Return [X, Y] of the center of cell containing provided text 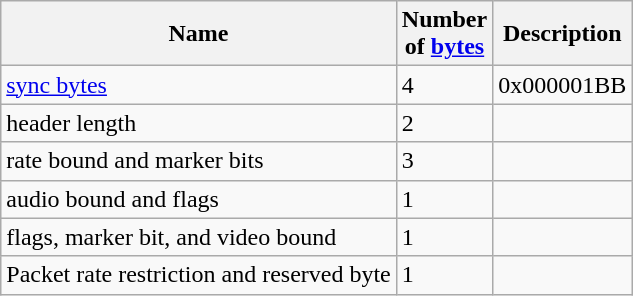
0x000001BB [562, 85]
Description [562, 34]
Name [199, 34]
sync bytes [199, 85]
2 [444, 123]
audio bound and flags [199, 199]
4 [444, 85]
Numberof bytes [444, 34]
rate bound and marker bits [199, 161]
3 [444, 161]
Packet rate restriction and reserved byte [199, 275]
header length [199, 123]
flags, marker bit, and video bound [199, 237]
